Locate the cell with the specified text and output its (X, Y) center coordinate. 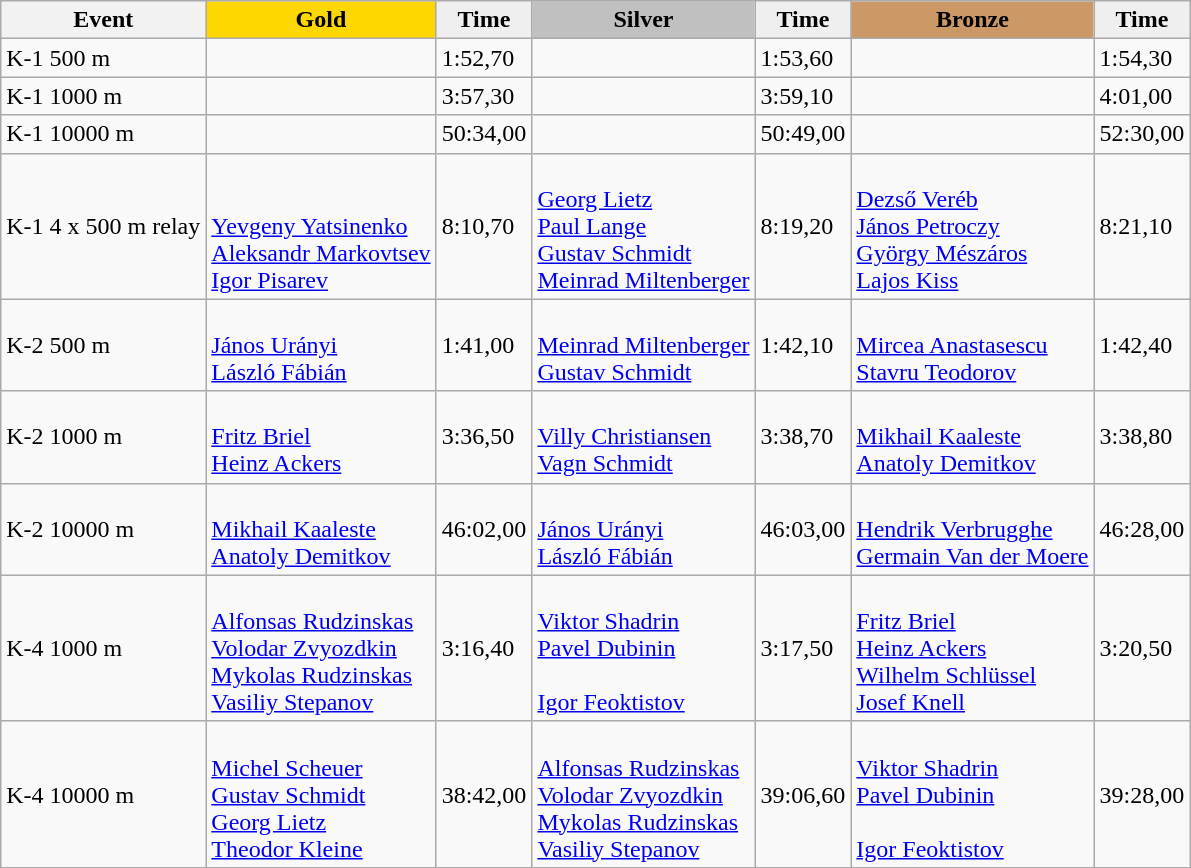
8:10,70 (484, 226)
K-4 1000 m (104, 648)
Dezső VerébJános PetroczyGyörgy MészárosLajos Kiss (972, 226)
39:28,00 (1142, 794)
K-2 10000 m (104, 529)
3:59,10 (803, 96)
8:21,10 (1142, 226)
Yevgeny YatsinenkoAleksandr MarkovtsevIgor Pisarev (321, 226)
3:57,30 (484, 96)
1:41,00 (484, 345)
50:34,00 (484, 134)
K-1 4 x 500 m relay (104, 226)
Hendrik VerbruggheGermain Van der Moere (972, 529)
K-4 10000 m (104, 794)
Michel ScheuerGustav SchmidtGeorg LietzTheodor Kleine (321, 794)
1:42,10 (803, 345)
Villy ChristiansenVagn Schmidt (644, 437)
38:42,00 (484, 794)
K-1 500 m (104, 58)
Bronze (972, 20)
Silver (644, 20)
Fritz BrielHeinz AckersWilhelm SchlüsselJosef Knell (972, 648)
Event (104, 20)
3:38,80 (1142, 437)
46:28,00 (1142, 529)
Gold (321, 20)
1:52,70 (484, 58)
Meinrad MiltenbergerGustav Schmidt (644, 345)
K-1 10000 m (104, 134)
52:30,00 (1142, 134)
Mircea AnastasescuStavru Teodorov (972, 345)
1:42,40 (1142, 345)
3:17,50 (803, 648)
4:01,00 (1142, 96)
46:02,00 (484, 529)
K-1 1000 m (104, 96)
K-2 1000 m (104, 437)
50:49,00 (803, 134)
1:54,30 (1142, 58)
3:36,50 (484, 437)
46:03,00 (803, 529)
Georg LietzPaul LangeGustav SchmidtMeinrad Miltenberger (644, 226)
1:53,60 (803, 58)
39:06,60 (803, 794)
K-2 500 m (104, 345)
3:20,50 (1142, 648)
3:38,70 (803, 437)
Fritz BrielHeinz Ackers (321, 437)
3:16,40 (484, 648)
8:19,20 (803, 226)
